For the text-containing cell, return its midpoint in [x, y] coordinate format. 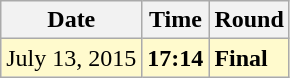
Time [176, 20]
17:14 [176, 58]
July 13, 2015 [72, 58]
Date [72, 20]
Final [249, 58]
Round [249, 20]
